Detect which cell encompasses the target text, then output its [X, Y] center coordinate. 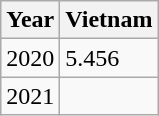
Year [30, 20]
2021 [30, 96]
Vietnam [109, 20]
5.456 [109, 58]
2020 [30, 58]
